Identify which cell holds the provided text, then report its [x, y] central coordinate. 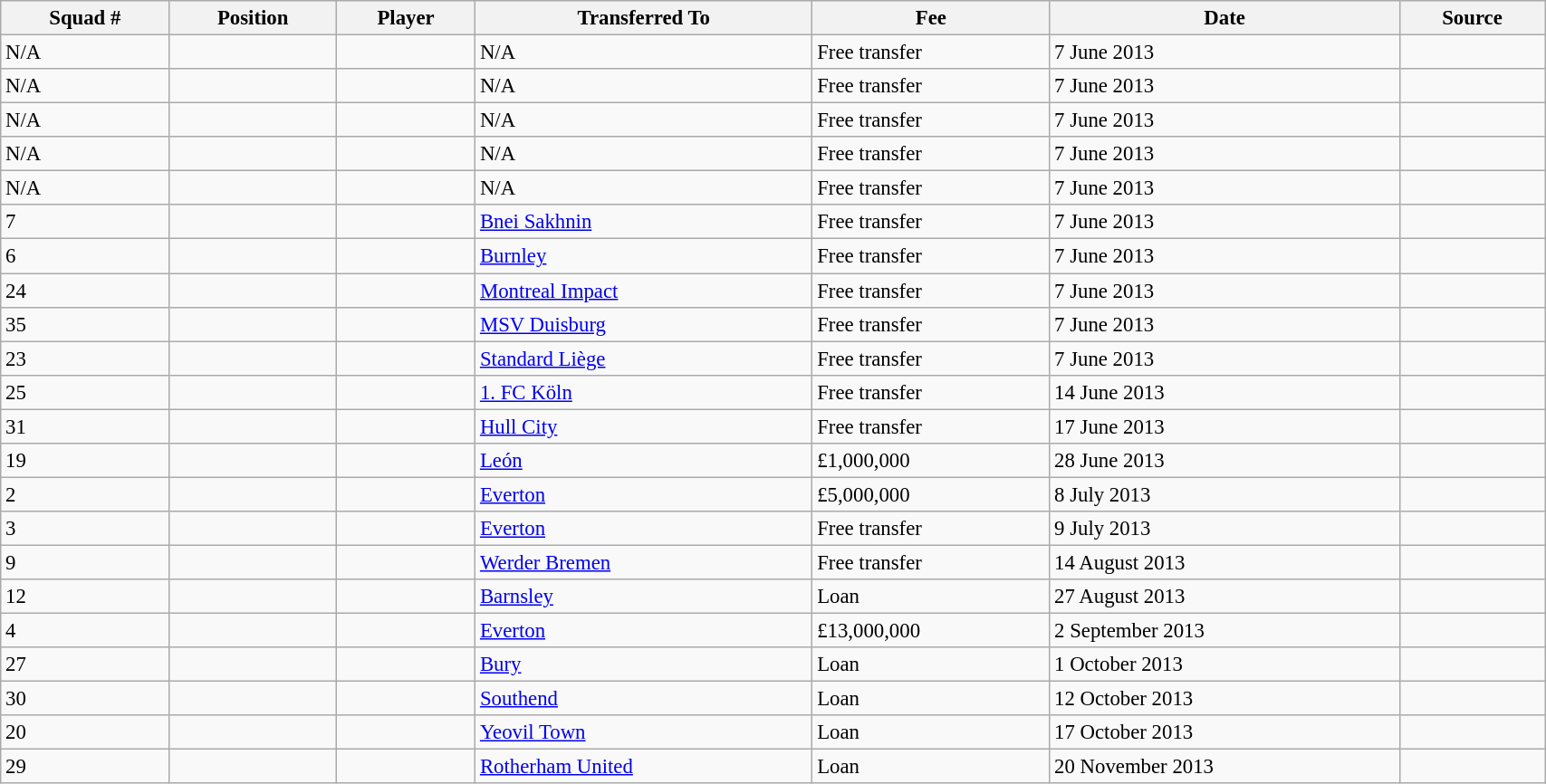
7 [85, 222]
17 October 2013 [1224, 732]
Date [1224, 18]
Source [1472, 18]
2 [85, 494]
Position [254, 18]
Southend [644, 699]
Hull City [644, 426]
31 [85, 426]
20 November 2013 [1224, 767]
£1,000,000 [931, 461]
12 October 2013 [1224, 699]
30 [85, 699]
Squad # [85, 18]
Barnsley [644, 597]
Rotherham United [644, 767]
2 September 2013 [1224, 631]
Fee [931, 18]
1 October 2013 [1224, 664]
£5,000,000 [931, 494]
8 July 2013 [1224, 494]
4 [85, 631]
Standard Liège [644, 359]
14 August 2013 [1224, 562]
28 June 2013 [1224, 461]
Player [406, 18]
9 July 2013 [1224, 529]
9 [85, 562]
27 [85, 664]
35 [85, 324]
Yeovil Town [644, 732]
14 June 2013 [1224, 392]
3 [85, 529]
17 June 2013 [1224, 426]
Montreal Impact [644, 291]
6 [85, 256]
Burnley [644, 256]
25 [85, 392]
Werder Bremen [644, 562]
MSV Duisburg [644, 324]
Bnei Sakhnin [644, 222]
19 [85, 461]
Bury [644, 664]
23 [85, 359]
27 August 2013 [1224, 597]
29 [85, 767]
24 [85, 291]
£13,000,000 [931, 631]
León [644, 461]
12 [85, 597]
1. FC Köln [644, 392]
Transferred To [644, 18]
20 [85, 732]
